Locate the cell with the specified text and output its [x, y] center coordinate. 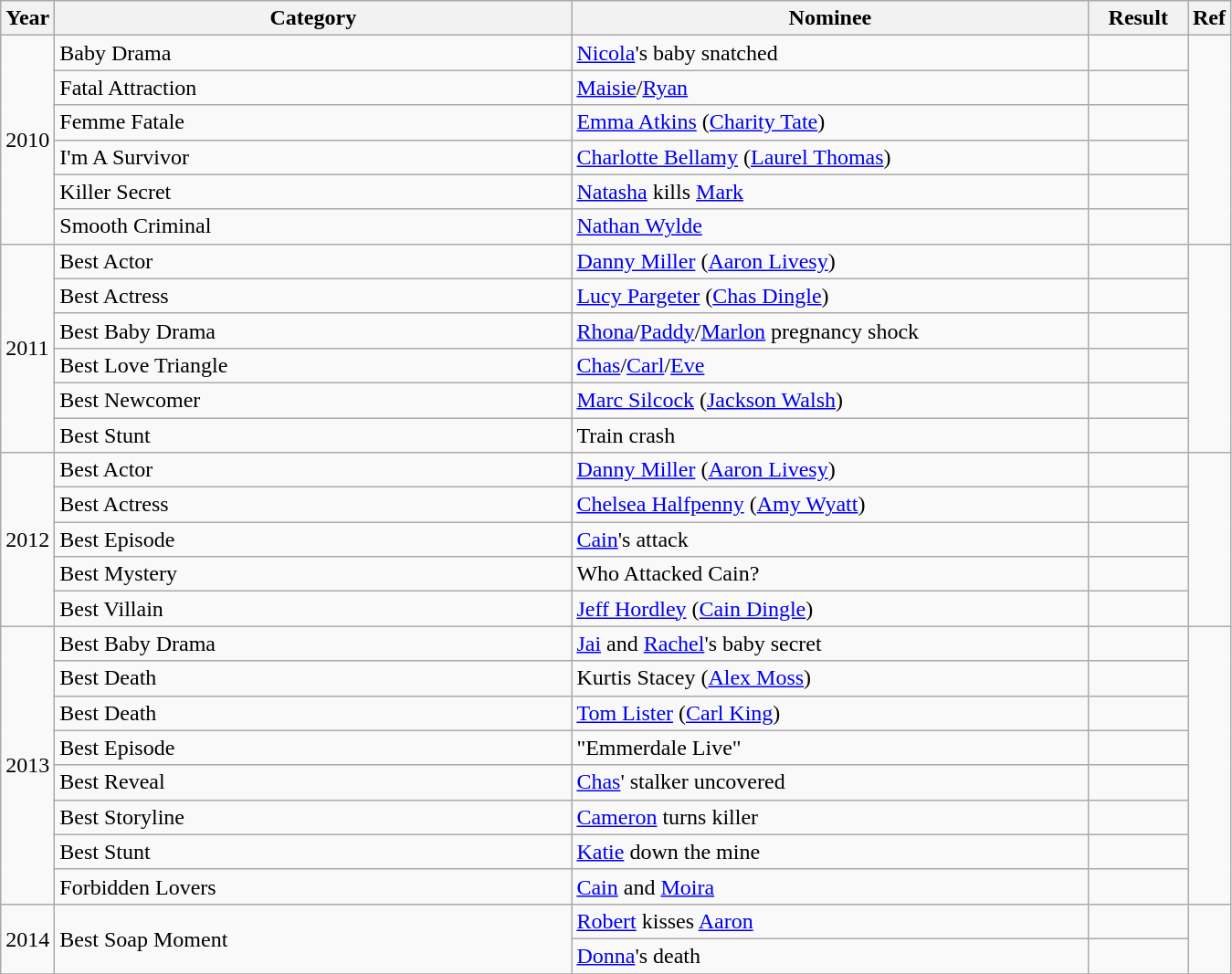
Best Love Triangle [313, 365]
Tom Lister (Carl King) [830, 713]
Nominee [830, 18]
Best Storyline [313, 817]
Forbidden Lovers [313, 886]
Killer Secret [313, 192]
Smooth Criminal [313, 226]
Best Reveal [313, 782]
2010 [27, 140]
Femme Fatale [313, 122]
Chelsea Halfpenny (Amy Wyatt) [830, 505]
Train crash [830, 435]
Baby Drama [313, 53]
Best Newcomer [313, 400]
2012 [27, 539]
Natasha kills Mark [830, 192]
I'm A Survivor [313, 157]
Maisie/Ryan [830, 88]
Ref [1209, 18]
Robert kisses Aaron [830, 921]
Katie down the mine [830, 852]
Kurtis Stacey (Alex Moss) [830, 678]
Fatal Attraction [313, 88]
"Emmerdale Live" [830, 748]
Cameron turns killer [830, 817]
Charlotte Bellamy (Laurel Thomas) [830, 157]
Nicola's baby snatched [830, 53]
Jai and Rachel's baby secret [830, 644]
Best Soap Moment [313, 938]
Marc Silcock (Jackson Walsh) [830, 400]
2011 [27, 348]
Year [27, 18]
Cain's attack [830, 539]
Chas/Carl/Eve [830, 365]
Emma Atkins (Charity Tate) [830, 122]
Rhona/Paddy/Marlon pregnancy shock [830, 330]
2013 [27, 765]
Nathan Wylde [830, 226]
Chas' stalker uncovered [830, 782]
Category [313, 18]
Cain and Moira [830, 886]
Donna's death [830, 956]
Jeff Hordley (Cain Dingle) [830, 609]
Lucy Pargeter (Chas Dingle) [830, 296]
Who Attacked Cain? [830, 574]
Best Villain [313, 609]
Result [1138, 18]
2014 [27, 938]
Best Mystery [313, 574]
